For the text-containing cell, return its midpoint in (X, Y) coordinate format. 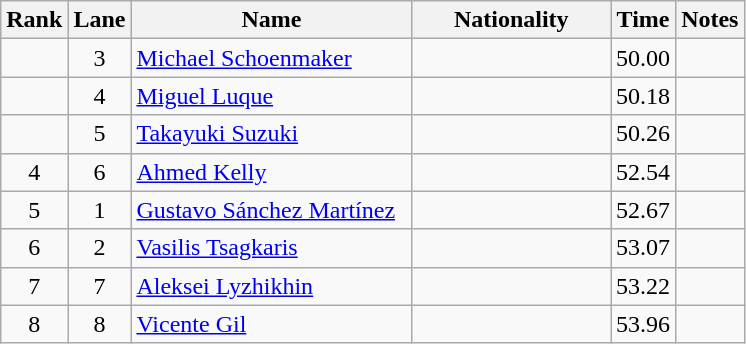
50.26 (644, 134)
Vasilis Tsagkaris (272, 248)
50.18 (644, 96)
Name (272, 20)
Notes (710, 20)
52.67 (644, 210)
53.96 (644, 324)
50.00 (644, 58)
Gustavo Sánchez Martínez (272, 210)
Michael Schoenmaker (272, 58)
Time (644, 20)
52.54 (644, 172)
1 (100, 210)
Miguel Luque (272, 96)
3 (100, 58)
Lane (100, 20)
Nationality (512, 20)
Aleksei Lyzhikhin (272, 286)
Takayuki Suzuki (272, 134)
2 (100, 248)
Ahmed Kelly (272, 172)
Rank (34, 20)
53.07 (644, 248)
53.22 (644, 286)
Vicente Gil (272, 324)
